Return [x, y] of the center of cell containing provided text 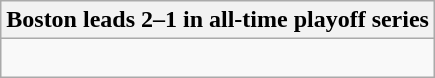
Boston leads 2–1 in all-time playoff series [218, 20]
